From the cell containing the given text, extract its center point as (X, Y) coordinate. 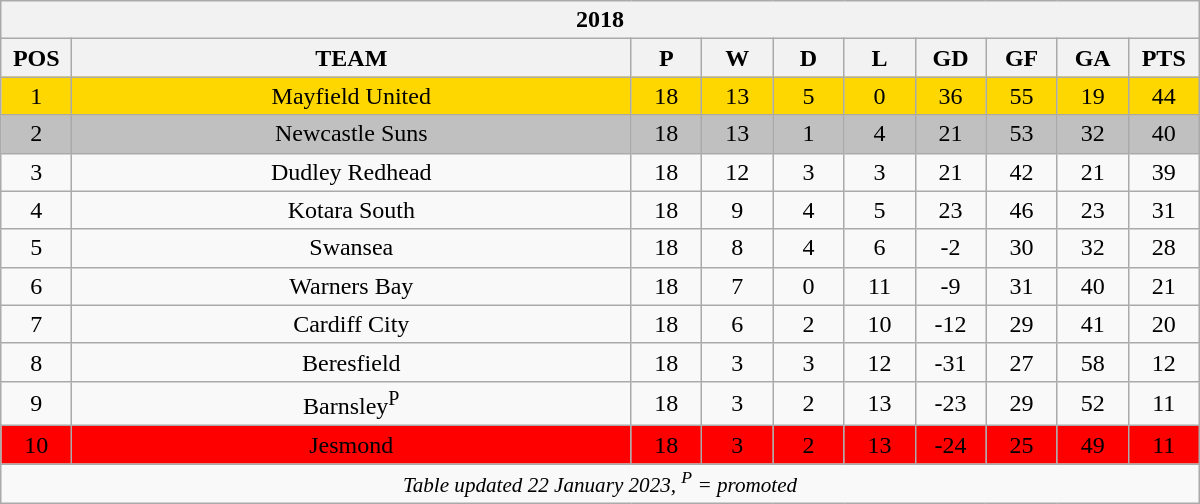
42 (1022, 172)
52 (1092, 404)
GA (1092, 58)
27 (1022, 362)
2018 (600, 20)
-31 (950, 362)
Jesmond (352, 445)
Cardiff City (352, 324)
TEAM (352, 58)
Mayfield United (352, 96)
53 (1022, 134)
BarnsleyP (352, 404)
-24 (950, 445)
36 (950, 96)
-2 (950, 248)
30 (1022, 248)
Beresfield (352, 362)
46 (1022, 210)
L (880, 58)
55 (1022, 96)
Newcastle Suns (352, 134)
Dudley Redhead (352, 172)
D (808, 58)
39 (1164, 172)
Swansea (352, 248)
-12 (950, 324)
20 (1164, 324)
W (738, 58)
GD (950, 58)
44 (1164, 96)
P (666, 58)
49 (1092, 445)
Warners Bay (352, 286)
Table updated 22 January 2023, P = promoted (600, 484)
PTS (1164, 58)
41 (1092, 324)
GF (1022, 58)
-23 (950, 404)
58 (1092, 362)
28 (1164, 248)
25 (1022, 445)
Kotara South (352, 210)
19 (1092, 96)
POS (36, 58)
-9 (950, 286)
